Scan for the cell matching the given text and deliver its (X, Y) coordinate at center. 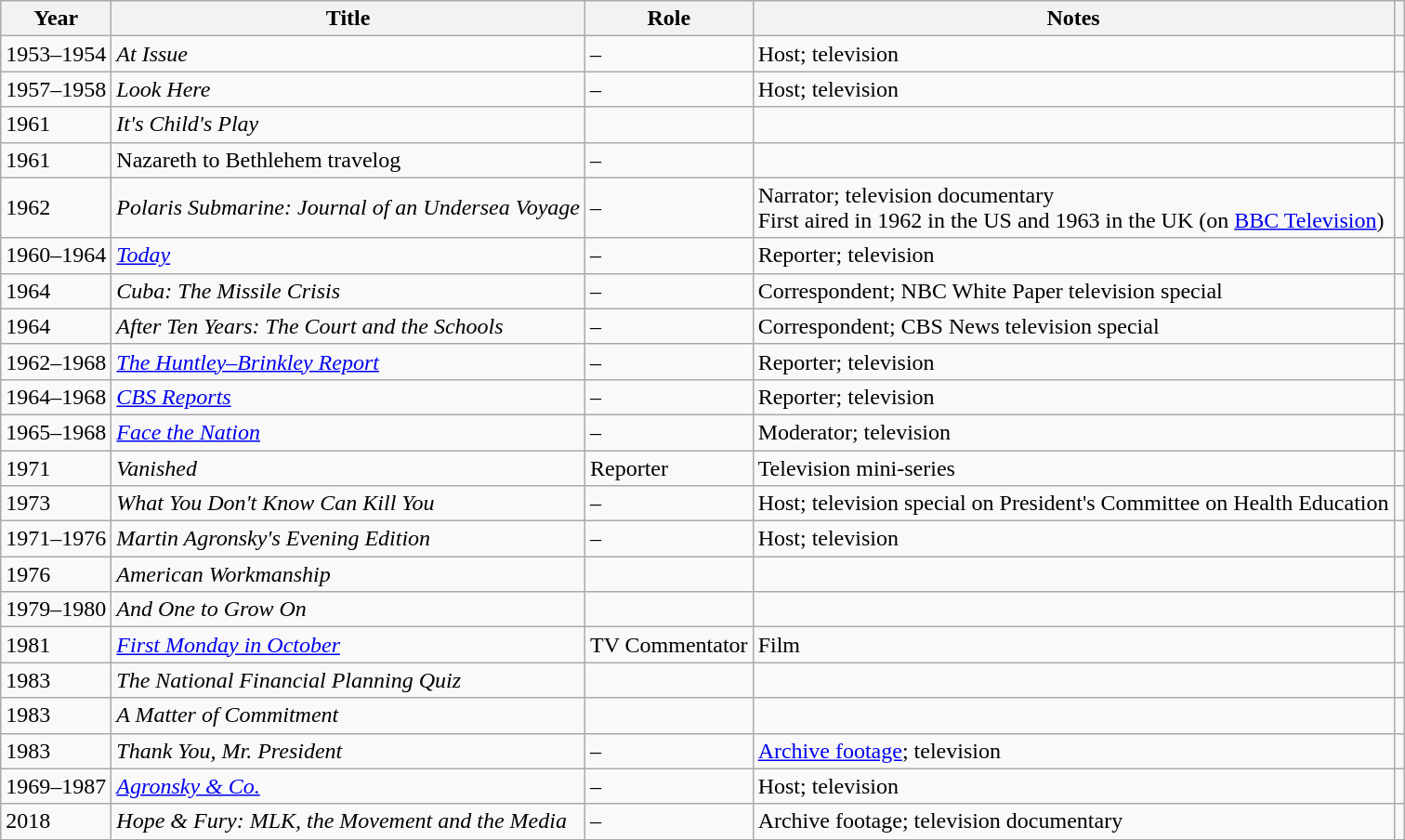
After Ten Years: The Court and the Schools (348, 326)
Year (56, 19)
Today (348, 256)
A Matter of Commitment (348, 715)
1960–1964 (56, 256)
1971–1976 (56, 539)
1957–1958 (56, 89)
Martin Agronsky's Evening Edition (348, 539)
Reporter (669, 467)
The National Financial Planning Quiz (348, 680)
Polaris Submarine: Journal of an Undersea Voyage (348, 208)
Notes (1073, 19)
At Issue (348, 54)
1976 (56, 574)
1973 (56, 504)
1965–1968 (56, 432)
1979–1980 (56, 610)
1962–1968 (56, 361)
And One to Grow On (348, 610)
Correspondent; NBC White Paper television special (1073, 291)
It's Child's Play (348, 125)
1953–1954 (56, 54)
The Huntley–Brinkley Report (348, 361)
Correspondent; CBS News television special (1073, 326)
Title (348, 19)
Hope & Fury: MLK, the Movement and the Media (348, 821)
Vanished (348, 467)
1969–1987 (56, 786)
Look Here (348, 89)
2018 (56, 821)
What You Don't Know Can Kill You (348, 504)
First Monday in October (348, 645)
Cuba: The Missile Crisis (348, 291)
1981 (56, 645)
1962 (56, 208)
Narrator; television documentaryFirst aired in 1962 in the US and 1963 in the UK (on BBC Television) (1073, 208)
Face the Nation (348, 432)
Role (669, 19)
Moderator; television (1073, 432)
Nazareth to Bethlehem travelog (348, 160)
Thank You, Mr. President (348, 751)
Agronsky & Co. (348, 786)
Archive footage; television documentary (1073, 821)
Film (1073, 645)
1971 (56, 467)
TV Commentator (669, 645)
1964–1968 (56, 397)
Host; television special on President's Committee on Health Education (1073, 504)
Archive footage; television (1073, 751)
American Workmanship (348, 574)
Television mini-series (1073, 467)
CBS Reports (348, 397)
